Return (x, y) of the center of cell containing provided text 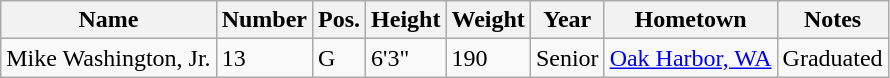
Graduated (832, 58)
G (340, 58)
Mike Washington, Jr. (108, 58)
Weight (488, 20)
6'3" (406, 58)
Year (567, 20)
190 (488, 58)
Notes (832, 20)
13 (264, 58)
Senior (567, 58)
Number (264, 20)
Pos. (340, 20)
Name (108, 20)
Oak Harbor, WA (690, 58)
Height (406, 20)
Hometown (690, 20)
